Output the (x, y) coordinate of the center of the cell containing the given text.  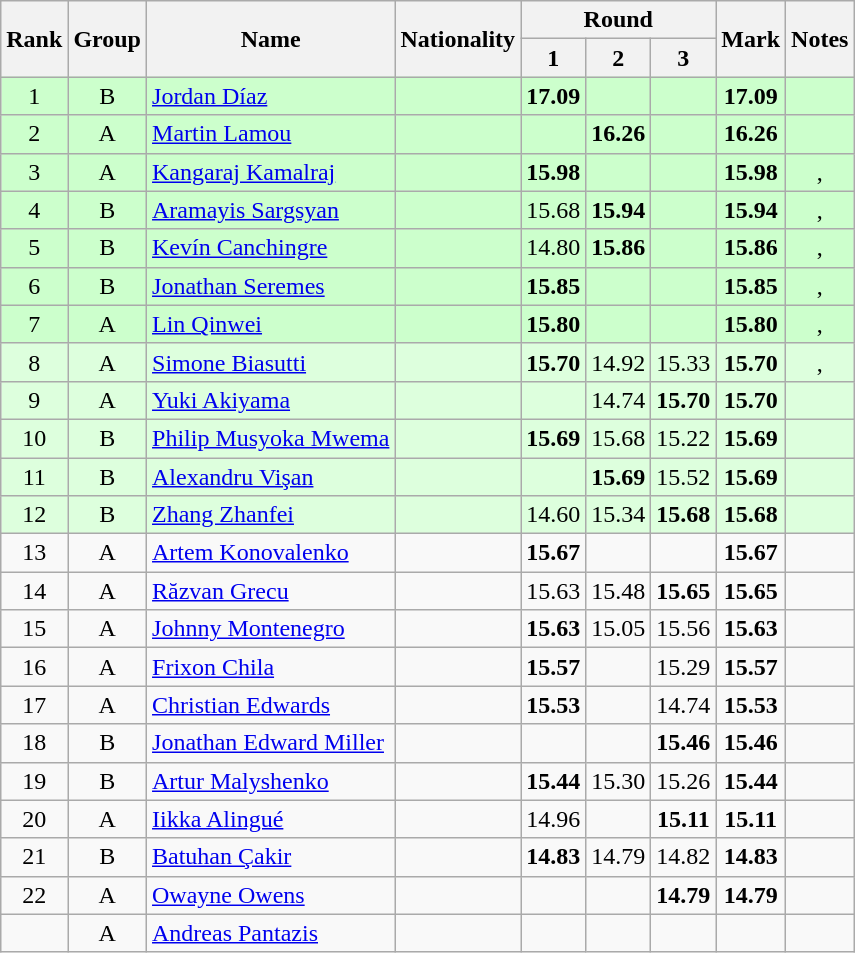
14.80 (554, 248)
6 (34, 286)
10 (34, 438)
Group (108, 39)
14.82 (684, 857)
Simone Biasutti (271, 362)
Jonathan Seremes (271, 286)
13 (34, 553)
Aramayis Sargsyan (271, 210)
18 (34, 743)
15.05 (618, 629)
15.22 (684, 438)
Name (271, 39)
8 (34, 362)
15.48 (618, 591)
21 (34, 857)
11 (34, 477)
Kevín Canchingre (271, 248)
Christian Edwards (271, 705)
Martin Lamou (271, 134)
Jordan Díaz (271, 96)
Johnny Montenegro (271, 629)
Artur Malyshenko (271, 781)
Notes (820, 39)
Zhang Zhanfei (271, 515)
Frixon Chila (271, 667)
Răzvan Grecu (271, 591)
Round (618, 20)
Owayne Owens (271, 895)
15.33 (684, 362)
15 (34, 629)
15.30 (618, 781)
14.96 (554, 819)
Yuki Akiyama (271, 400)
4 (34, 210)
Philip Musyoka Mwema (271, 438)
19 (34, 781)
7 (34, 324)
Rank (34, 39)
17 (34, 705)
15.56 (684, 629)
14.60 (554, 515)
Kangaraj Kamalraj (271, 172)
9 (34, 400)
14 (34, 591)
Artem Konovalenko (271, 553)
Jonathan Edward Miller (271, 743)
Iikka Alingué (271, 819)
22 (34, 895)
Lin Qinwei (271, 324)
Batuhan Çakir (271, 857)
Mark (751, 39)
Andreas Pantazis (271, 933)
15.52 (684, 477)
Alexandru Vişan (271, 477)
14.92 (618, 362)
16 (34, 667)
15.26 (684, 781)
5 (34, 248)
15.34 (618, 515)
12 (34, 515)
20 (34, 819)
Nationality (458, 39)
15.29 (684, 667)
